Locate the cell with the specified text and output its (x, y) center coordinate. 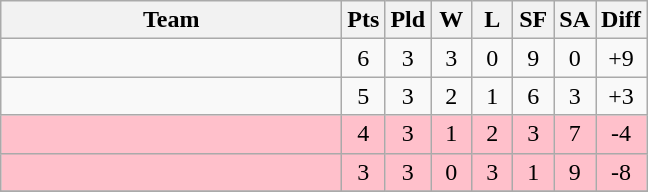
Pts (364, 20)
W (452, 20)
Diff (622, 20)
SA (575, 20)
-4 (622, 134)
4 (364, 134)
5 (364, 96)
+9 (622, 58)
SF (534, 20)
L (492, 20)
Team (172, 20)
-8 (622, 172)
+3 (622, 96)
7 (575, 134)
Pld (408, 20)
